Search for the cell housing the specified text and yield its [x, y] center coordinate. 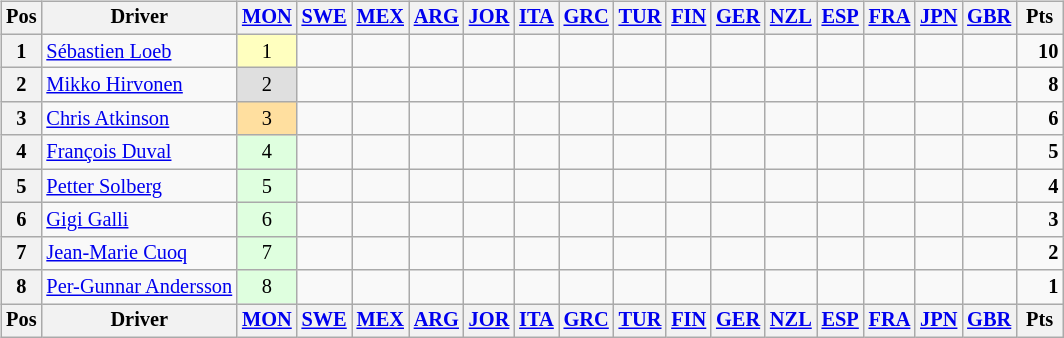
Gigi Galli [139, 220]
Mikko Hirvonen [139, 85]
Petter Solberg [139, 186]
Jean-Marie Cuoq [139, 253]
Chris Atkinson [139, 119]
Sébastien Loeb [139, 51]
10 [1040, 51]
François Duval [139, 152]
Per-Gunnar Andersson [139, 287]
